Scan for the cell matching the given text and deliver its (X, Y) coordinate at center. 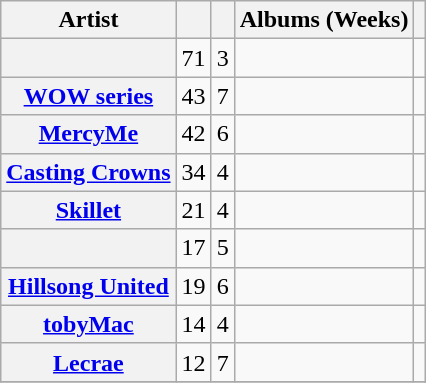
WOW series (88, 96)
tobyMac (88, 324)
3 (222, 58)
Casting Crowns (88, 172)
14 (194, 324)
Hillsong United (88, 286)
43 (194, 96)
Skillet (88, 210)
42 (194, 134)
Lecrae (88, 362)
19 (194, 286)
Artist (88, 20)
Albums (Weeks) (324, 20)
12 (194, 362)
5 (222, 248)
MercyMe (88, 134)
17 (194, 248)
71 (194, 58)
34 (194, 172)
21 (194, 210)
